Find where the given text appears and provide that cell's center as (X, Y) coordinate. 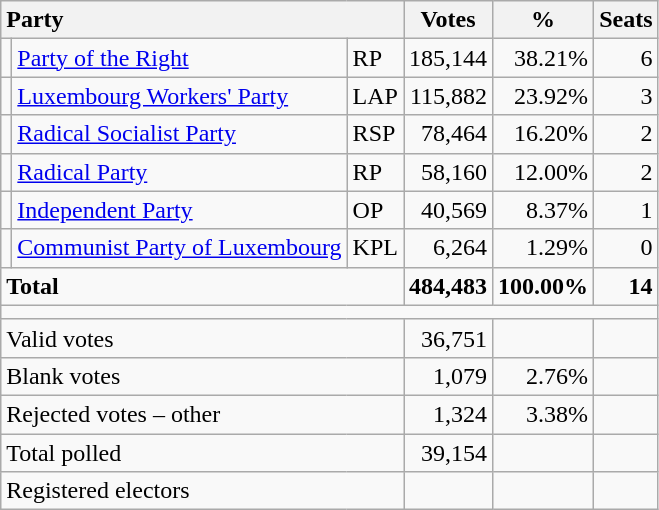
1.29% (544, 248)
Votes (448, 20)
Independent Party (180, 210)
0 (626, 248)
KPL (375, 248)
78,464 (448, 134)
6 (626, 58)
3.38% (544, 414)
58,160 (448, 172)
Communist Party of Luxembourg (180, 248)
36,751 (448, 338)
1,079 (448, 376)
2.76% (544, 376)
Total (202, 286)
3 (626, 96)
16.20% (544, 134)
1,324 (448, 414)
Radical Socialist Party (180, 134)
6,264 (448, 248)
23.92% (544, 96)
Rejected votes – other (202, 414)
12.00% (544, 172)
OP (375, 210)
% (544, 20)
LAP (375, 96)
Radical Party (180, 172)
Party of the Right (180, 58)
Valid votes (202, 338)
115,882 (448, 96)
39,154 (448, 453)
8.37% (544, 210)
14 (626, 286)
40,569 (448, 210)
38.21% (544, 58)
RSP (375, 134)
484,483 (448, 286)
100.00% (544, 286)
Total polled (202, 453)
Blank votes (202, 376)
1 (626, 210)
Party (202, 20)
185,144 (448, 58)
Registered electors (202, 491)
Seats (626, 20)
Luxembourg Workers' Party (180, 96)
